Find where the given text appears and provide that cell's center as (x, y) coordinate. 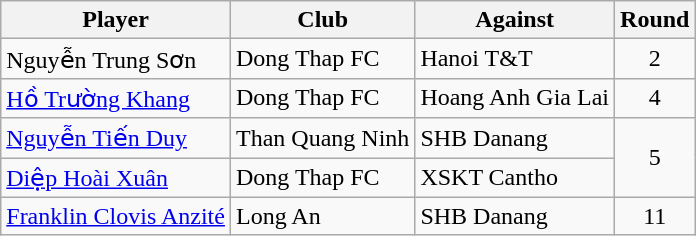
Diệp Hoài Xuân (116, 178)
Franklin Clovis Anzité (116, 216)
4 (655, 98)
11 (655, 216)
Round (655, 20)
Club (322, 20)
XSKT Cantho (515, 178)
Hoang Anh Gia Lai (515, 98)
Player (116, 20)
5 (655, 158)
Than Quang Ninh (322, 138)
Long An (322, 216)
Hanoi T&T (515, 59)
Against (515, 20)
Nguyễn Tiến Duy (116, 138)
Hồ Trường Khang (116, 98)
Nguyễn Trung Sơn (116, 59)
2 (655, 59)
